Scan for the cell matching the given text and deliver its (X, Y) coordinate at center. 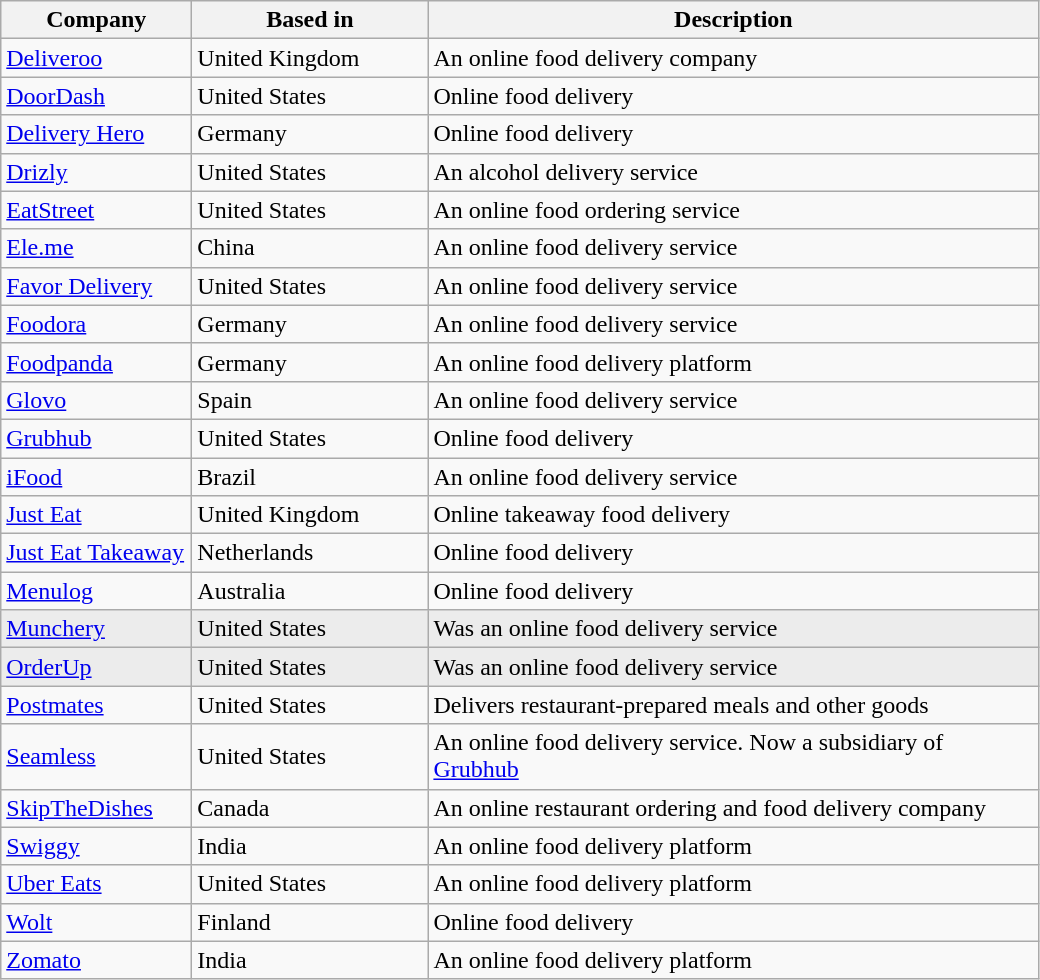
Brazil (310, 477)
Drizly (96, 172)
Menulog (96, 591)
Finland (310, 922)
Grubhub (96, 438)
SkipTheDishes (96, 808)
Netherlands (310, 553)
An online food ordering service (734, 210)
An alcohol delivery service (734, 172)
OrderUp (96, 667)
Canada (310, 808)
Swiggy (96, 846)
Company (96, 20)
Based in (310, 20)
Ele.me (96, 248)
EatStreet (96, 210)
An online food delivery service. Now a subsidiary of Grubhub (734, 756)
Postmates (96, 705)
Wolt (96, 922)
Munchery (96, 629)
Foodora (96, 324)
Zomato (96, 960)
Seamless (96, 756)
Just Eat Takeaway (96, 553)
Delivery Hero (96, 134)
Favor Delivery (96, 286)
Australia (310, 591)
iFood (96, 477)
Spain (310, 400)
Uber Eats (96, 884)
An online food delivery company (734, 58)
Delivers restaurant-prepared meals and other goods (734, 705)
China (310, 248)
Deliveroo (96, 58)
DoorDash (96, 96)
Glovo (96, 400)
Foodpanda (96, 362)
Description (734, 20)
Online takeaway food delivery (734, 515)
An online restaurant ordering and food delivery company (734, 808)
Just Eat (96, 515)
